Return the [X, Y] coordinate for the center point of the cell that contains the specified text.  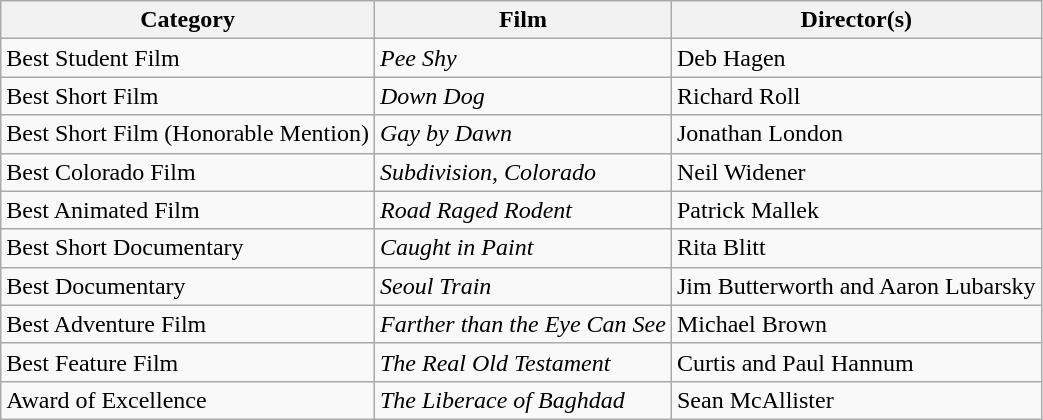
Richard Roll [856, 96]
Best Documentary [188, 286]
Best Student Film [188, 58]
Jonathan London [856, 134]
Best Adventure Film [188, 324]
Best Colorado Film [188, 172]
Sean McAllister [856, 400]
Road Raged Rodent [522, 210]
The Real Old Testament [522, 362]
Jim Butterworth and Aaron Lubarsky [856, 286]
Best Feature Film [188, 362]
Rita Blitt [856, 248]
Curtis and Paul Hannum [856, 362]
Michael Brown [856, 324]
Patrick Mallek [856, 210]
Category [188, 20]
Caught in Paint [522, 248]
Best Short Documentary [188, 248]
Pee Shy [522, 58]
Film [522, 20]
Farther than the Eye Can See [522, 324]
Deb Hagen [856, 58]
Subdivision, Colorado [522, 172]
Best Short Film (Honorable Mention) [188, 134]
Neil Widener [856, 172]
Down Dog [522, 96]
Award of Excellence [188, 400]
Best Short Film [188, 96]
Seoul Train [522, 286]
Best Animated Film [188, 210]
The Liberace of Baghdad [522, 400]
Gay by Dawn [522, 134]
Director(s) [856, 20]
